Extract the (x, y) coordinate from the center of the cell holding the provided text.  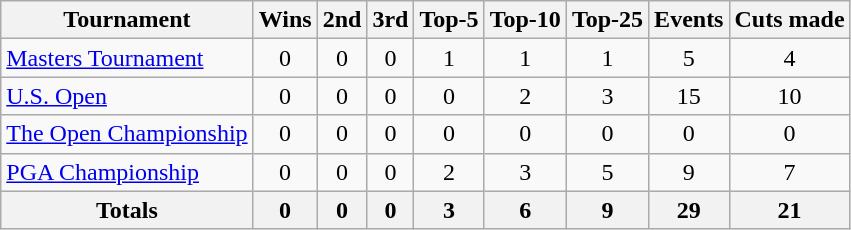
29 (689, 210)
Top-5 (449, 20)
Events (689, 20)
2nd (342, 20)
The Open Championship (127, 134)
Wins (285, 20)
Cuts made (790, 20)
Masters Tournament (127, 58)
U.S. Open (127, 96)
3rd (390, 20)
21 (790, 210)
Top-10 (525, 20)
7 (790, 172)
Tournament (127, 20)
15 (689, 96)
4 (790, 58)
10 (790, 96)
PGA Championship (127, 172)
6 (525, 210)
Totals (127, 210)
Top-25 (607, 20)
